Identify which cell holds the provided text, then report its [x, y] central coordinate. 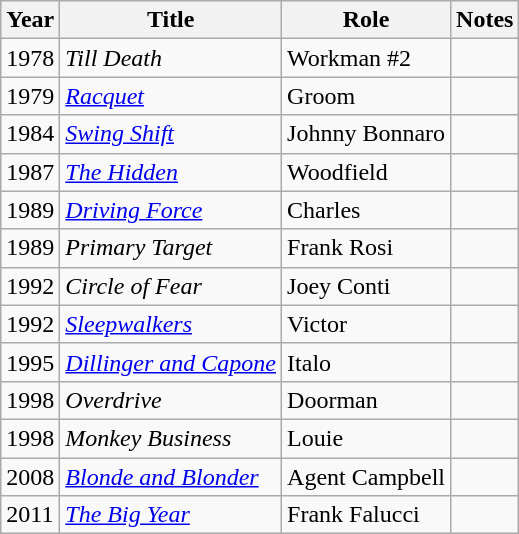
Italo [366, 362]
Year [30, 20]
Charles [366, 210]
Circle of Fear [171, 286]
Sleepwalkers [171, 324]
The Hidden [171, 172]
Racquet [171, 96]
Driving Force [171, 210]
Frank Falucci [366, 515]
Joey Conti [366, 286]
2011 [30, 515]
Notes [485, 20]
Louie [366, 438]
1984 [30, 134]
1995 [30, 362]
Groom [366, 96]
2008 [30, 477]
Doorman [366, 400]
Overdrive [171, 400]
Monkey Business [171, 438]
Role [366, 20]
1979 [30, 96]
Till Death [171, 58]
Blonde and Blonder [171, 477]
1987 [30, 172]
Woodfield [366, 172]
The Big Year [171, 515]
Dillinger and Capone [171, 362]
1978 [30, 58]
Johnny Bonnaro [366, 134]
Title [171, 20]
Frank Rosi [366, 248]
Primary Target [171, 248]
Victor [366, 324]
Agent Campbell [366, 477]
Workman #2 [366, 58]
Swing Shift [171, 134]
